Find where the given text appears and provide that cell's center as [X, Y] coordinate. 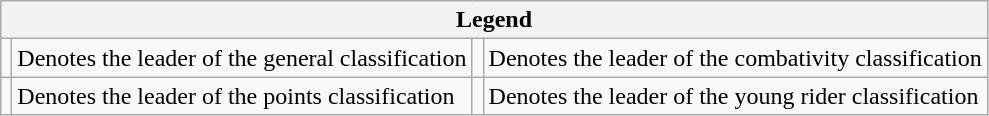
Denotes the leader of the general classification [242, 58]
Legend [494, 20]
Denotes the leader of the young rider classification [735, 96]
Denotes the leader of the combativity classification [735, 58]
Denotes the leader of the points classification [242, 96]
